Detect which cell encompasses the target text, then output its (x, y) center coordinate. 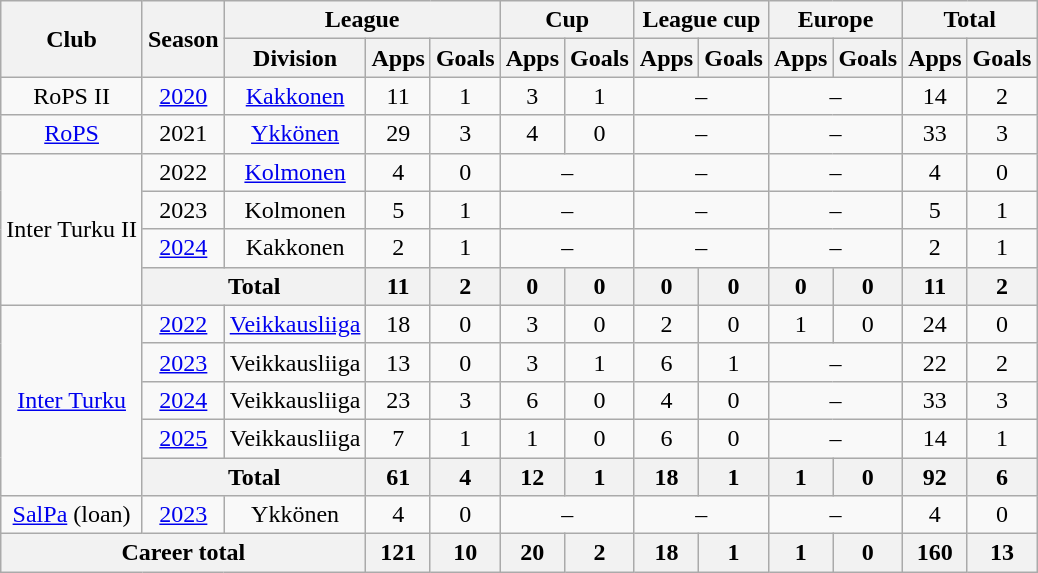
Inter Turku (72, 400)
Cup (567, 20)
League (362, 20)
RoPS II (72, 96)
22 (935, 362)
Club (72, 39)
Division (295, 58)
121 (398, 553)
RoPS (72, 134)
SalPa (loan) (72, 515)
2021 (183, 134)
29 (398, 134)
Europe (835, 20)
23 (398, 400)
92 (935, 477)
10 (465, 553)
2020 (183, 96)
24 (935, 324)
Inter Turku II (72, 229)
12 (532, 477)
61 (398, 477)
20 (532, 553)
2025 (183, 438)
League cup (701, 20)
160 (935, 553)
Career total (184, 553)
7 (398, 438)
Season (183, 39)
